Locate the cell with the specified text and output its [x, y] center coordinate. 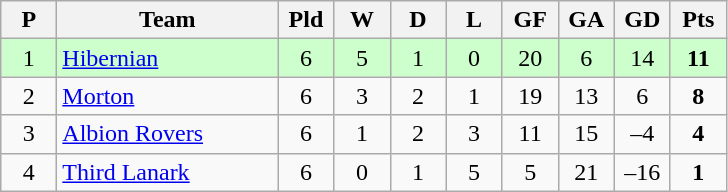
8 [698, 96]
13 [586, 96]
W [362, 20]
L [474, 20]
GF [530, 20]
15 [586, 134]
–4 [642, 134]
Team [168, 20]
Pts [698, 20]
P [29, 20]
D [418, 20]
Albion Rovers [168, 134]
Pld [306, 20]
GD [642, 20]
19 [530, 96]
21 [586, 172]
Hibernian [168, 58]
Third Lanark [168, 172]
Morton [168, 96]
20 [530, 58]
14 [642, 58]
–16 [642, 172]
GA [586, 20]
